Output the (X, Y) coordinate of the center of the cell containing the given text.  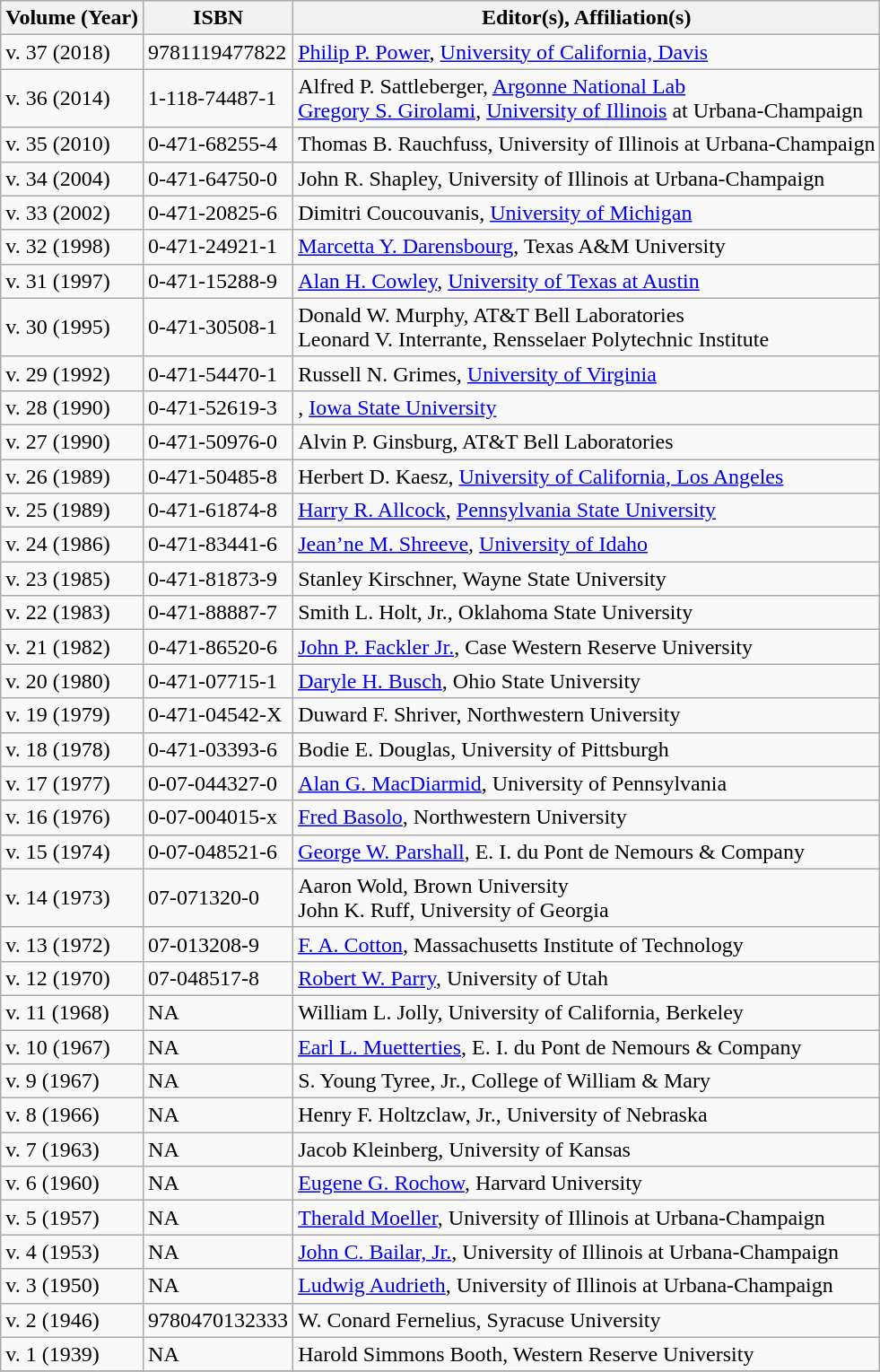
v. 24 (1986) (72, 545)
John C. Bailar, Jr., University of Illinois at Urbana-Champaign (587, 1252)
v. 36 (2014) (72, 99)
0-471-03393-6 (219, 749)
Alfred P. Sattleberger, Argonne National LabGregory S. Girolami, University of Illinois at Urbana-Champaign (587, 99)
Russell N. Grimes, University of Virginia (587, 373)
v. 8 (1966) (72, 1115)
v. 18 (1978) (72, 749)
07-071320-0 (219, 897)
Earl L. Muetterties, E. I. du Pont de Nemours & Company (587, 1047)
0-471-88887-7 (219, 613)
v. 2 (1946) (72, 1320)
W. Conard Fernelius, Syracuse University (587, 1320)
v. 26 (1989) (72, 476)
0-471-68255-4 (219, 144)
v. 16 (1976) (72, 817)
v. 20 (1980) (72, 681)
Daryle H. Busch, Ohio State University (587, 681)
Robert W. Parry, University of Utah (587, 978)
Donald W. Murphy, AT&T Bell LaboratoriesLeonard V. Interrante, Rensselaer Polytechnic Institute (587, 327)
v. 27 (1990) (72, 441)
Henry F. Holtzclaw, Jr., University of Nebraska (587, 1115)
Philip P. Power, University of California, Davis (587, 52)
Alvin P. Ginsburg, AT&T Bell Laboratories (587, 441)
Aaron Wold, Brown UniversityJohn K. Ruff, University of Georgia (587, 897)
0-07-004015-x (219, 817)
v. 14 (1973) (72, 897)
v. 25 (1989) (72, 511)
Herbert D. Kaesz, University of California, Los Angeles (587, 476)
9780470132333 (219, 1320)
v. 31 (1997) (72, 281)
Fred Basolo, Northwestern University (587, 817)
Therald Moeller, University of Illinois at Urbana-Champaign (587, 1218)
0-07-048521-6 (219, 852)
0-471-50485-8 (219, 476)
v. 4 (1953) (72, 1252)
v. 11 (1968) (72, 1012)
0-471-52619-3 (219, 407)
0-471-50976-0 (219, 441)
v. 28 (1990) (72, 407)
John P. Fackler Jr., Case Western Reserve University (587, 647)
v. 33 (2002) (72, 213)
v. 9 (1967) (72, 1081)
v. 34 (2004) (72, 179)
07-048517-8 (219, 978)
v. 7 (1963) (72, 1149)
Harry R. Allcock, Pennsylvania State University (587, 511)
0-471-64750-0 (219, 179)
v. 6 (1960) (72, 1184)
v. 29 (1992) (72, 373)
Ludwig Audrieth, University of Illinois at Urbana-Champaign (587, 1286)
0-471-61874-8 (219, 511)
Jacob Kleinberg, University of Kansas (587, 1149)
, Iowa State University (587, 407)
v. 23 (1985) (72, 579)
v. 3 (1950) (72, 1286)
Dimitri Coucouvanis, University of Michigan (587, 213)
Volume (Year) (72, 18)
1-118-74487-1 (219, 99)
v. 15 (1974) (72, 852)
v. 21 (1982) (72, 647)
v. 35 (2010) (72, 144)
George W. Parshall, E. I. du Pont de Nemours & Company (587, 852)
v. 13 (1972) (72, 944)
v. 19 (1979) (72, 715)
S. Young Tyree, Jr., College of William & Mary (587, 1081)
Smith L. Holt, Jr., Oklahoma State University (587, 613)
Alan H. Cowley, University of Texas at Austin (587, 281)
Harold Simmons Booth, Western Reserve University (587, 1354)
Marcetta Y. Darensbourg, Texas A&M University (587, 247)
v. 5 (1957) (72, 1218)
v. 12 (1970) (72, 978)
0-471-15288-9 (219, 281)
0-471-07715-1 (219, 681)
John R. Shapley, University of Illinois at Urbana-Champaign (587, 179)
F. A. Cotton, Massachusetts Institute of Technology (587, 944)
Editor(s), Affiliation(s) (587, 18)
v. 1 (1939) (72, 1354)
v. 30 (1995) (72, 327)
William L. Jolly, University of California, Berkeley (587, 1012)
v. 10 (1967) (72, 1047)
Eugene G. Rochow, Harvard University (587, 1184)
0-471-04542-X (219, 715)
v. 17 (1977) (72, 783)
v. 32 (1998) (72, 247)
0-471-24921-1 (219, 247)
9781119477822 (219, 52)
0-471-83441-6 (219, 545)
07-013208-9 (219, 944)
0-471-86520-6 (219, 647)
0-471-20825-6 (219, 213)
ISBN (219, 18)
0-471-81873-9 (219, 579)
Stanley Kirschner, Wayne State University (587, 579)
v. 22 (1983) (72, 613)
Alan G. MacDiarmid, University of Pennsylvania (587, 783)
Duward F. Shriver, Northwestern University (587, 715)
Jean’ne M. Shreeve, University of Idaho (587, 545)
0-471-54470-1 (219, 373)
Thomas B. Rauchfuss, University of Illinois at Urbana-Champaign (587, 144)
v. 37 (2018) (72, 52)
0-07-044327-0 (219, 783)
Bodie E. Douglas, University of Pittsburgh (587, 749)
0-471-30508-1 (219, 327)
